Return (X, Y) of the center of cell containing provided text 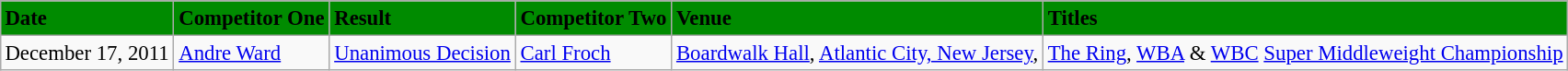
Unanimous Decision (422, 53)
Venue (858, 18)
Date (86, 18)
Competitor One (252, 18)
The Ring, WBA & WBC Super Middleweight Championship (1305, 53)
Andre Ward (252, 53)
Competitor Two (593, 18)
Result (422, 18)
December 17, 2011 (86, 53)
Carl Froch (593, 53)
Titles (1305, 18)
Boardwalk Hall, Atlantic City, New Jersey, (858, 53)
